Provide the (X, Y) coordinate of the cell's center where the given text is located.  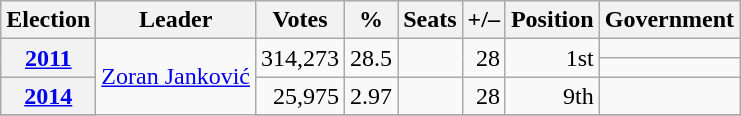
2014 (48, 96)
Position (552, 20)
1st (552, 58)
Votes (300, 20)
Election (48, 20)
2.97 (372, 96)
% (372, 20)
9th (552, 96)
Government (669, 20)
Seats (430, 20)
Zoran Janković (176, 77)
+/– (484, 20)
314,273 (300, 58)
28.5 (372, 58)
2011 (48, 58)
Leader (176, 20)
25,975 (300, 96)
